Pinpoint the cell where the given text exists, returning its (x, y) midpoint coordinate. 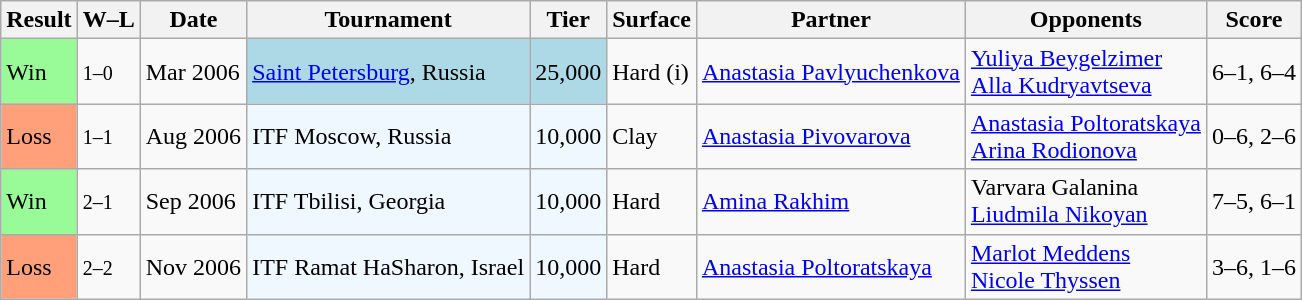
Tournament (388, 20)
ITF Ramat HaSharon, Israel (388, 266)
Tier (568, 20)
Varvara Galanina Liudmila Nikoyan (1086, 202)
25,000 (568, 72)
Aug 2006 (193, 136)
Amina Rakhim (830, 202)
Saint Petersburg, Russia (388, 72)
ITF Tbilisi, Georgia (388, 202)
3–6, 1–6 (1254, 266)
2–2 (108, 266)
Surface (652, 20)
Date (193, 20)
0–6, 2–6 (1254, 136)
Partner (830, 20)
Sep 2006 (193, 202)
W–L (108, 20)
Anastasia Poltoratskaya (830, 266)
ITF Moscow, Russia (388, 136)
7–5, 6–1 (1254, 202)
Mar 2006 (193, 72)
Anastasia Pavlyuchenkova (830, 72)
Clay (652, 136)
1–1 (108, 136)
2–1 (108, 202)
Score (1254, 20)
Marlot Meddens Nicole Thyssen (1086, 266)
Anastasia Poltoratskaya Arina Rodionova (1086, 136)
Hard (i) (652, 72)
1–0 (108, 72)
Anastasia Pivovarova (830, 136)
6–1, 6–4 (1254, 72)
Nov 2006 (193, 266)
Opponents (1086, 20)
Yuliya Beygelzimer Alla Kudryavtseva (1086, 72)
Result (39, 20)
